Scan for the cell matching the given text and deliver its (X, Y) coordinate at center. 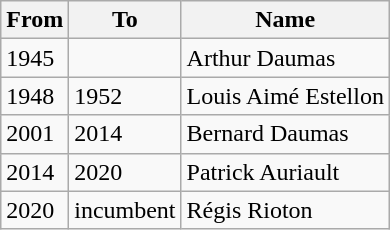
incumbent (125, 210)
1948 (35, 96)
From (35, 20)
Arthur Daumas (285, 58)
Louis Aimé Estellon (285, 96)
Name (285, 20)
1945 (35, 58)
Bernard Daumas (285, 134)
2001 (35, 134)
Régis Rioton (285, 210)
1952 (125, 96)
Patrick Auriault (285, 172)
To (125, 20)
